Return the (X, Y) coordinate for the center point of the cell that contains the specified text.  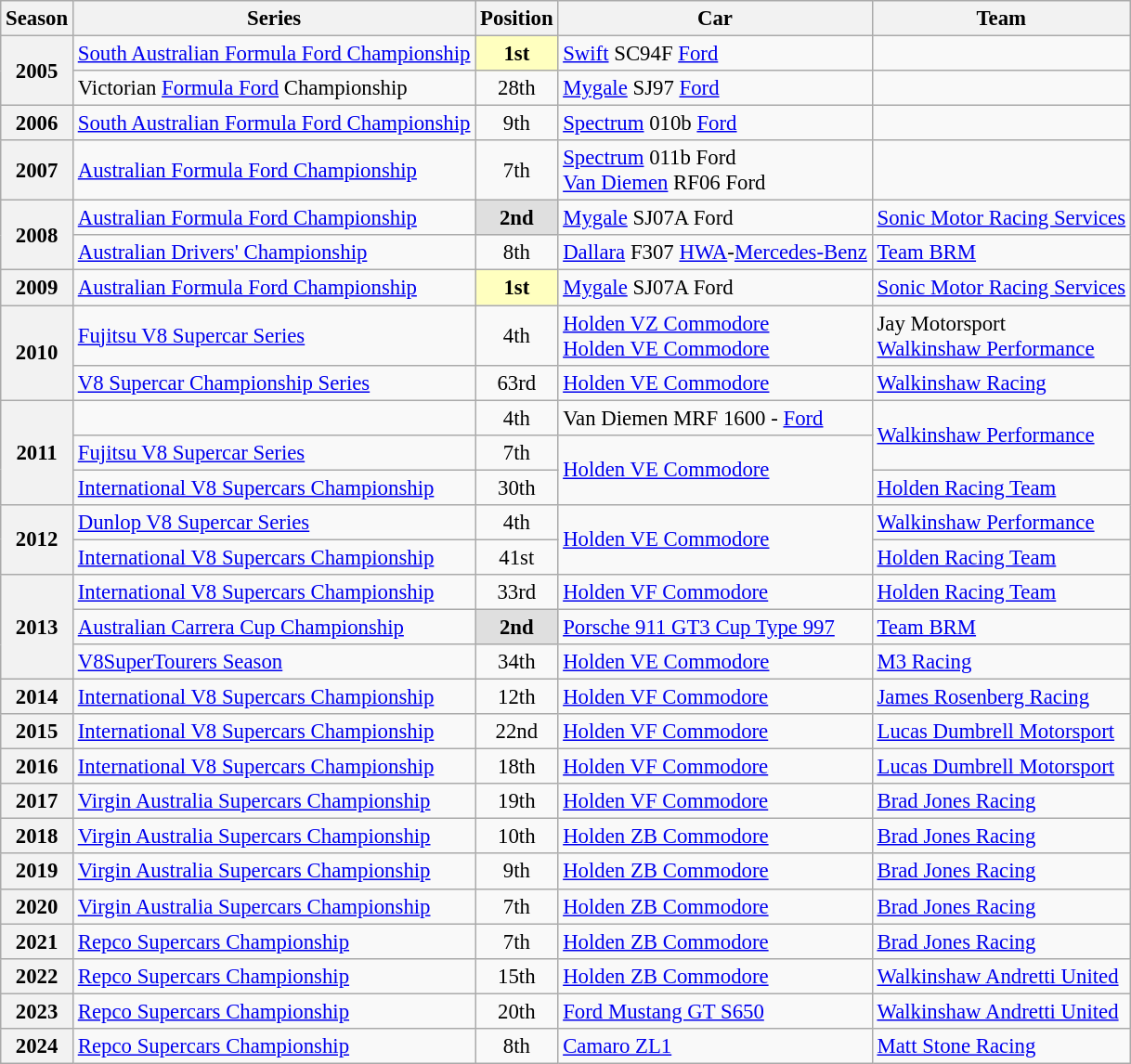
Swift SC94F Ford (715, 54)
Jay MotorsportWalkinshaw Performance (1001, 336)
Season (37, 19)
10th (516, 837)
Car (715, 19)
33rd (516, 592)
M3 Racing (1001, 662)
2016 (37, 767)
30th (516, 487)
2022 (37, 976)
18th (516, 767)
2023 (37, 1011)
34th (516, 662)
2008 (37, 236)
20th (516, 1011)
Holden VZ CommodoreHolden VE Commodore (715, 336)
Spectrum 010b Ford (715, 123)
Dallara F307 HWA-Mercedes-Benz (715, 253)
V8SuperTourers Season (273, 662)
2011 (37, 453)
2021 (37, 941)
2007 (37, 171)
Position (516, 19)
Walkinshaw Racing (1001, 383)
Australian Carrera Cup Championship (273, 627)
19th (516, 801)
41st (516, 557)
2010 (37, 353)
James Rosenberg Racing (1001, 697)
2006 (37, 123)
Dunlop V8 Supercar Series (273, 523)
63rd (516, 383)
Camaro ZL1 (715, 1046)
2020 (37, 906)
2018 (37, 837)
Victorian Formula Ford Championship (273, 88)
2017 (37, 801)
2009 (37, 288)
Australian Drivers' Championship (273, 253)
28th (516, 88)
2014 (37, 697)
2015 (37, 732)
Series (273, 19)
Team (1001, 19)
2005 (37, 71)
Van Diemen MRF 1600 - Ford (715, 418)
15th (516, 976)
Mygale SJ97 Ford (715, 88)
Matt Stone Racing (1001, 1046)
V8 Supercar Championship Series (273, 383)
2024 (37, 1046)
2019 (37, 872)
Porsche 911 GT3 Cup Type 997 (715, 627)
12th (516, 697)
Spectrum 011b Ford Van Diemen RF06 Ford (715, 171)
2013 (37, 628)
22nd (516, 732)
2012 (37, 540)
Ford Mustang GT S650 (715, 1011)
